Locate the cell with the specified text and output its (X, Y) center coordinate. 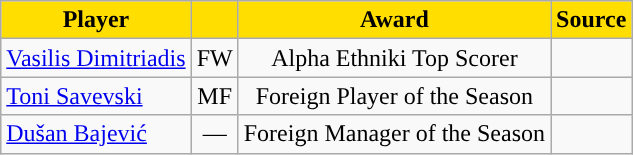
Alpha Ethniki Top Scorer (394, 58)
Dušan Bajević (96, 134)
Toni Savevski (96, 96)
Foreign Player of the Season (394, 96)
MF (214, 96)
Award (394, 20)
Foreign Manager of the Season (394, 134)
Source (592, 20)
Vasilis Dimitriadis (96, 58)
— (214, 134)
FW (214, 58)
Player (96, 20)
